For the text-containing cell, return its midpoint in (X, Y) coordinate format. 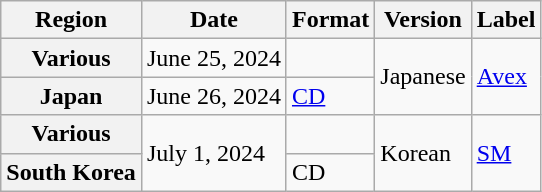
Japanese (423, 77)
Korean (423, 153)
Region (72, 20)
Date (214, 20)
Japan (72, 96)
June 25, 2024 (214, 58)
South Korea (72, 172)
Label (506, 20)
SM (506, 153)
June 26, 2024 (214, 96)
Avex (506, 77)
Format (330, 20)
Version (423, 20)
July 1, 2024 (214, 153)
